Extract the [x, y] coordinate from the center of the cell holding the provided text.  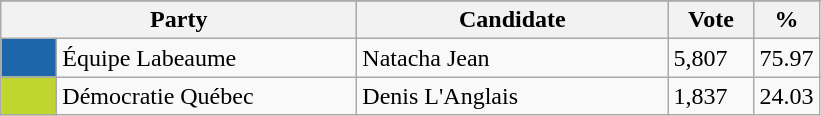
Natacha Jean [512, 58]
1,837 [711, 96]
Démocratie Québec [207, 96]
5,807 [711, 58]
Party [179, 20]
75.97 [786, 58]
24.03 [786, 96]
Vote [711, 20]
Équipe Labeaume [207, 58]
% [786, 20]
Candidate [512, 20]
Denis L'Anglais [512, 96]
